Return [X, Y] of the center of cell containing provided text 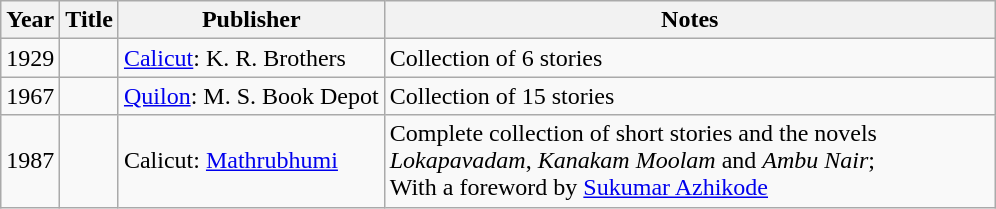
1967 [30, 96]
Calicut: Mathrubhumi [251, 161]
Quilon: M. S. Book Depot [251, 96]
Year [30, 20]
Collection of 6 stories [690, 58]
Title [90, 20]
1929 [30, 58]
Publisher [251, 20]
Collection of 15 stories [690, 96]
Calicut: K. R. Brothers [251, 58]
Complete collection of short stories and the novels Lokapavadam, Kanakam Moolam and Ambu Nair;With a foreword by Sukumar Azhikode [690, 161]
1987 [30, 161]
Notes [690, 20]
